Output the [x, y] coordinate of the center of the cell containing the given text.  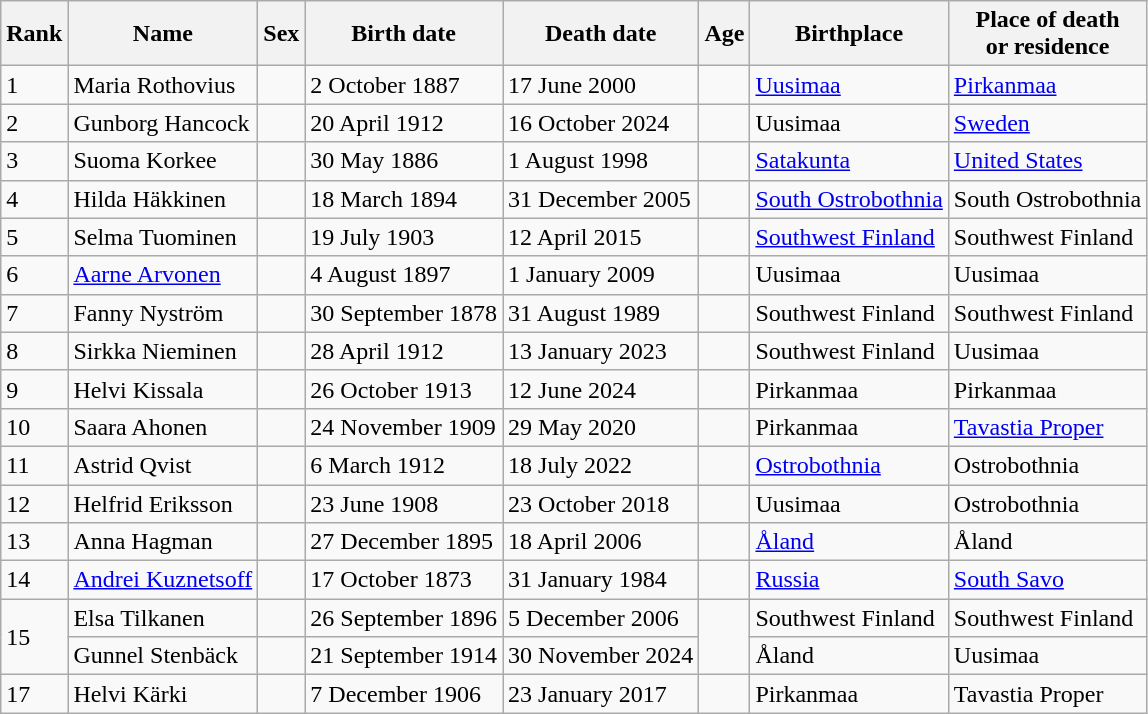
Death date [601, 34]
Sirkka Nieminen [163, 351]
Andrei Kuznetsoff [163, 580]
Birth date [404, 34]
17 June 2000 [601, 85]
23 January 2017 [601, 694]
5 December 2006 [601, 618]
27 December 1895 [404, 542]
Sex [282, 34]
Elsa Tilkanen [163, 618]
2 [34, 123]
Aarne Arvonen [163, 275]
31 August 1989 [601, 313]
1 August 1998 [601, 161]
28 April 1912 [404, 351]
6 March 1912 [404, 465]
Helvi Kissala [163, 389]
11 [34, 465]
31 December 2005 [601, 199]
Birthplace [849, 34]
21 September 1914 [404, 656]
12 April 2015 [601, 237]
17 October 1873 [404, 580]
Suoma Korkee [163, 161]
7 December 1906 [404, 694]
26 October 1913 [404, 389]
Gunborg Hancock [163, 123]
Saara Ahonen [163, 427]
17 [34, 694]
12 [34, 503]
18 April 2006 [601, 542]
1 [34, 85]
30 November 2024 [601, 656]
Russia [849, 580]
Astrid Qvist [163, 465]
30 May 1886 [404, 161]
19 July 1903 [404, 237]
12 June 2024 [601, 389]
2 October 1887 [404, 85]
9 [34, 389]
18 July 2022 [601, 465]
16 October 2024 [601, 123]
23 June 1908 [404, 503]
8 [34, 351]
13 January 2023 [601, 351]
Satakunta [849, 161]
15 [34, 637]
Maria Rothovius [163, 85]
29 May 2020 [601, 427]
4 [34, 199]
20 April 1912 [404, 123]
1 January 2009 [601, 275]
Helfrid Eriksson [163, 503]
Selma Tuominen [163, 237]
5 [34, 237]
United States [1047, 161]
Hilda Häkkinen [163, 199]
Sweden [1047, 123]
Age [724, 34]
Name [163, 34]
Helvi Kärki [163, 694]
30 September 1878 [404, 313]
26 September 1896 [404, 618]
Rank [34, 34]
23 October 2018 [601, 503]
7 [34, 313]
14 [34, 580]
Anna Hagman [163, 542]
4 August 1897 [404, 275]
3 [34, 161]
24 November 1909 [404, 427]
13 [34, 542]
31 January 1984 [601, 580]
18 March 1894 [404, 199]
Place of death or residence [1047, 34]
Fanny Nyström [163, 313]
Gunnel Stenbäck [163, 656]
10 [34, 427]
South Savo [1047, 580]
6 [34, 275]
